Capture the cell that displays the provided text and extract its (x, y) central coordinate. 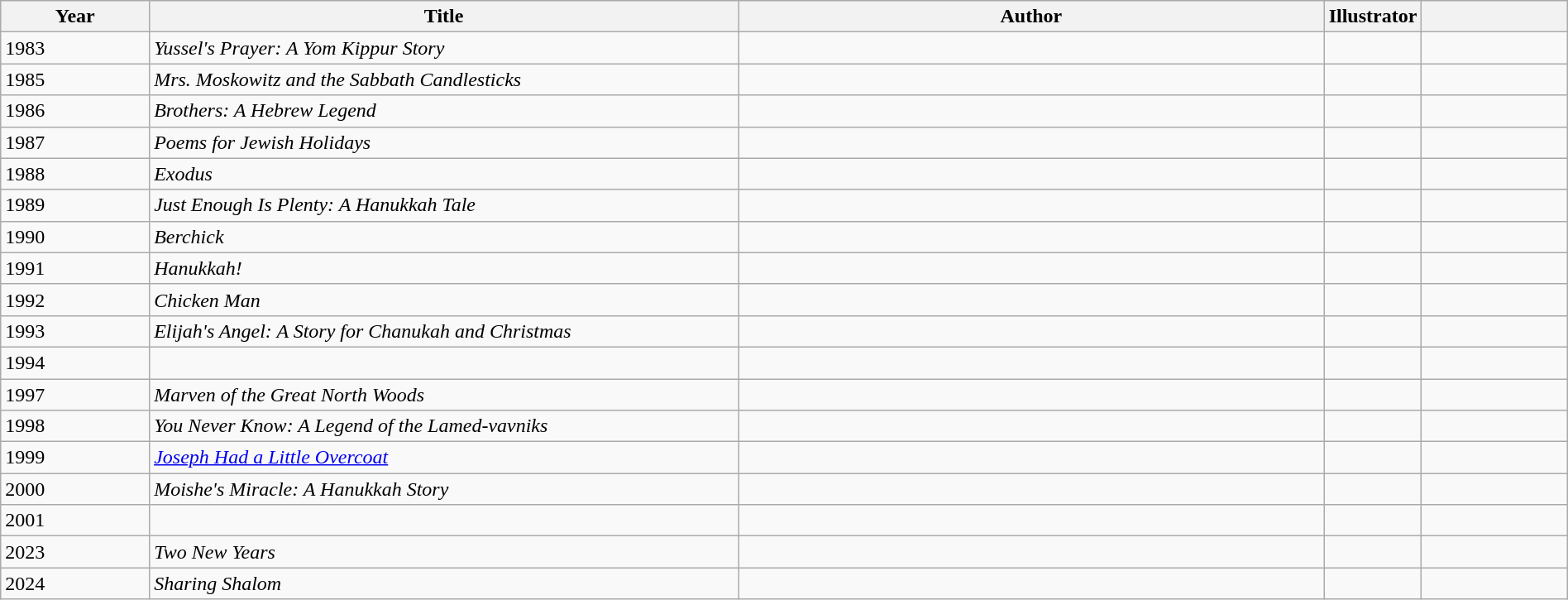
Chicken Man (444, 300)
2000 (75, 489)
Mrs. Moskowitz and the Sabbath Candlesticks (444, 79)
Year (75, 17)
1992 (75, 300)
1999 (75, 458)
You Never Know: A Legend of the Lamed-vavniks (444, 426)
Illustrator (1373, 17)
1983 (75, 48)
1987 (75, 142)
Joseph Had a Little Overcoat (444, 458)
1988 (75, 174)
Just Enough Is Plenty: A Hanukkah Tale (444, 205)
Yussel's Prayer: A Yom Kippur Story (444, 48)
1991 (75, 268)
Author (1031, 17)
2023 (75, 552)
2024 (75, 583)
1990 (75, 237)
Moishe's Miracle: A Hanukkah Story (444, 489)
Title (444, 17)
Berchick (444, 237)
Exodus (444, 174)
1994 (75, 362)
1993 (75, 331)
Elijah's Angel: A Story for Chanukah and Christmas (444, 331)
2001 (75, 521)
1986 (75, 111)
1998 (75, 426)
Hanukkah! (444, 268)
Brothers: A Hebrew Legend (444, 111)
1985 (75, 79)
1989 (75, 205)
Two New Years (444, 552)
Sharing Shalom (444, 583)
Poems for Jewish Holidays (444, 142)
Marven of the Great North Woods (444, 395)
1997 (75, 395)
